Locate the cell with the specified text and output its [x, y] center coordinate. 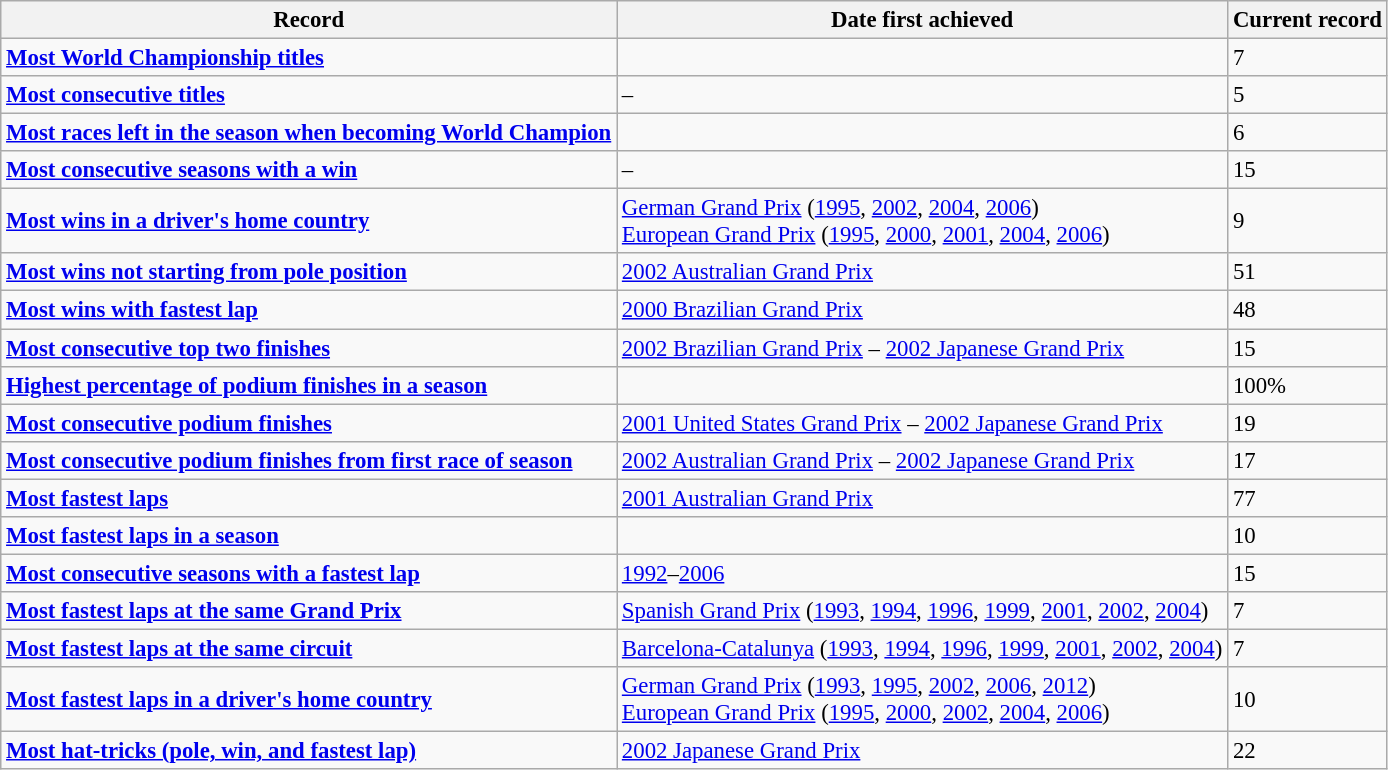
Most hat-tricks (pole, win, and fastest lap) [309, 751]
Most fastest laps in a season [309, 536]
5 [1308, 95]
Most wins in a driver's home country [309, 222]
2002 Australian Grand Prix – 2002 Japanese Grand Prix [922, 460]
German Grand Prix (1993, 1995, 2002, 2006, 2012)European Grand Prix (1995, 2000, 2002, 2004, 2006) [922, 700]
2002 Japanese Grand Prix [922, 751]
100% [1308, 385]
Highest percentage of podium finishes in a season [309, 385]
2002 Australian Grand Prix [922, 273]
77 [1308, 498]
2002 Brazilian Grand Prix – 2002 Japanese Grand Prix [922, 348]
Spanish Grand Prix (1993, 1994, 1996, 1999, 2001, 2002, 2004) [922, 611]
17 [1308, 460]
Date first achieved [922, 20]
Current record [1308, 20]
Most fastest laps at the same circuit [309, 648]
19 [1308, 423]
9 [1308, 222]
German Grand Prix (1995, 2002, 2004, 2006)European Grand Prix (1995, 2000, 2001, 2004, 2006) [922, 222]
51 [1308, 273]
Most fastest laps [309, 498]
Most fastest laps in a driver's home country [309, 700]
Most consecutive titles [309, 95]
Barcelona-Catalunya (1993, 1994, 1996, 1999, 2001, 2002, 2004) [922, 648]
2001 Australian Grand Prix [922, 498]
Most consecutive seasons with a win [309, 170]
Most consecutive top two finishes [309, 348]
Record [309, 20]
Most races left in the season when becoming World Champion [309, 133]
Most consecutive podium finishes [309, 423]
Most wins with fastest lap [309, 310]
Most wins not starting from pole position [309, 273]
22 [1308, 751]
2001 United States Grand Prix – 2002 Japanese Grand Prix [922, 423]
48 [1308, 310]
2000 Brazilian Grand Prix [922, 310]
Most fastest laps at the same Grand Prix [309, 611]
1992–2006 [922, 573]
Most consecutive seasons with a fastest lap [309, 573]
6 [1308, 133]
Most consecutive podium finishes from first race of season [309, 460]
Most World Championship titles [309, 58]
